Capture the cell that displays the provided text and extract its [X, Y] central coordinate. 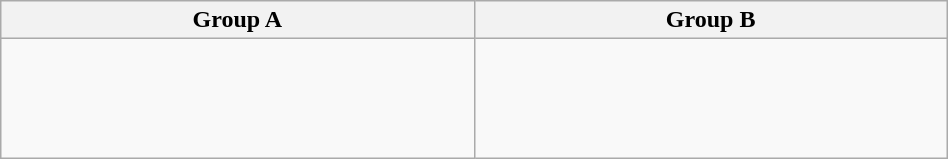
Group B [710, 20]
Group A [238, 20]
